Scan for the cell matching the given text and deliver its (x, y) coordinate at center. 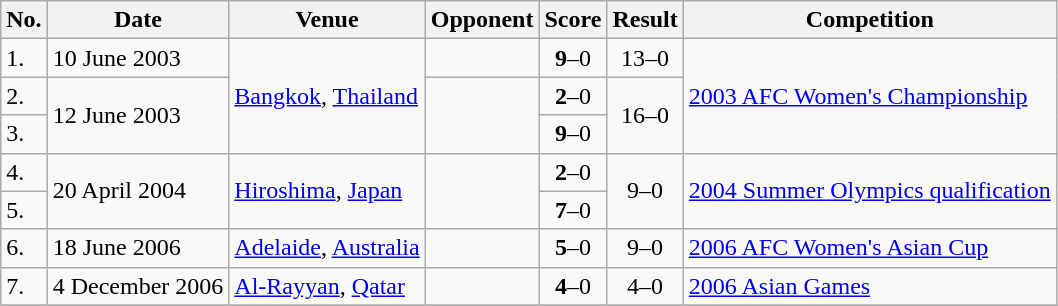
Date (138, 20)
4. (24, 172)
Venue (327, 20)
Hiroshima, Japan (327, 191)
2003 AFC Women's Championship (870, 96)
16–0 (645, 115)
12 June 2003 (138, 115)
Result (645, 20)
18 June 2006 (138, 248)
Competition (870, 20)
2004 Summer Olympics qualification (870, 191)
7. (24, 286)
Adelaide, Australia (327, 248)
Opponent (482, 20)
Bangkok, Thailand (327, 96)
No. (24, 20)
Al-Rayyan, Qatar (327, 286)
Score (573, 20)
5–0 (573, 248)
3. (24, 134)
20 April 2004 (138, 191)
13–0 (645, 58)
5. (24, 210)
2006 Asian Games (870, 286)
4 December 2006 (138, 286)
6. (24, 248)
10 June 2003 (138, 58)
1. (24, 58)
7–0 (573, 210)
2. (24, 96)
2006 AFC Women's Asian Cup (870, 248)
